Find where the given text appears and provide that cell's center as (X, Y) coordinate. 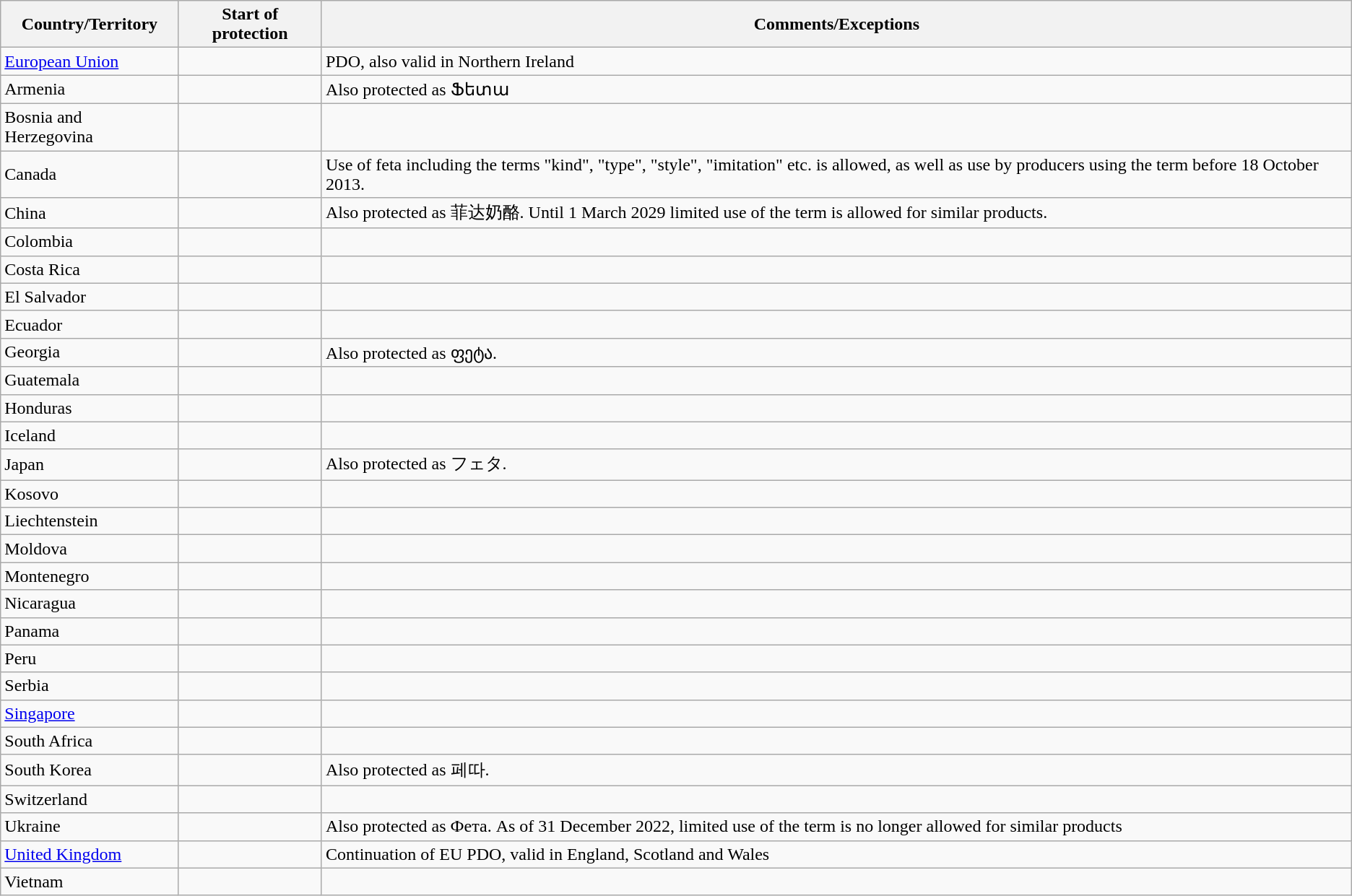
Also protected as 菲达奶酪. Until 1 March 2029 limited use of the term is allowed for similar products. (836, 214)
Canada (90, 173)
Ecuador (90, 324)
Honduras (90, 408)
Guatemala (90, 380)
Also protected as ფეტა. (836, 352)
Costa Rica (90, 269)
Singapore (90, 713)
Iceland (90, 435)
Vietnam (90, 882)
Moldova (90, 549)
Peru (90, 658)
Ukraine (90, 827)
Montenegro (90, 576)
Georgia (90, 352)
China (90, 214)
Kosovo (90, 494)
Japan (90, 465)
Armenia (90, 90)
Bosnia and Herzegovina (90, 127)
PDO, also valid in Northern Ireland (836, 61)
Continuation of EU PDO, valid in England, Scotland and Wales (836, 854)
Liechtenstein (90, 521)
Country/Territory (90, 25)
El Salvador (90, 297)
Serbia (90, 686)
Comments/Exceptions (836, 25)
Panama (90, 631)
Colombia (90, 242)
Start of protection (250, 25)
Also protected as 페따. (836, 770)
European Union (90, 61)
Switzerland (90, 799)
South Africa (90, 741)
Nicaragua (90, 604)
Also protected as Фета. As of 31 December 2022, limited use of the term is no longer allowed for similar products (836, 827)
Also protected as フェタ. (836, 465)
United Kingdom (90, 854)
Also protected as Ֆետա (836, 90)
South Korea (90, 770)
